Return the [x, y] coordinate for the center point of the cell that contains the specified text.  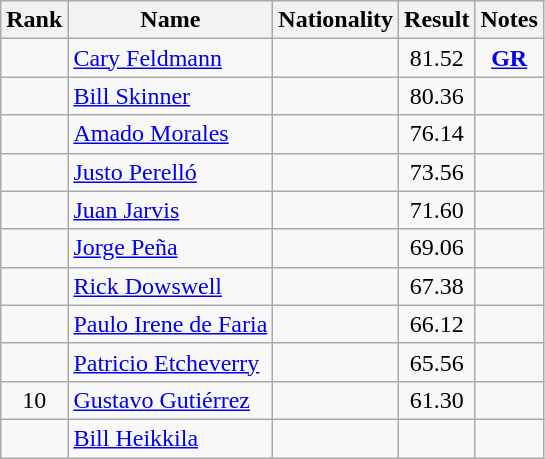
66.12 [437, 324]
81.52 [437, 58]
Result [437, 20]
Cary Feldmann [170, 58]
Notes [509, 20]
Jorge Peña [170, 248]
69.06 [437, 248]
Nationality [336, 20]
Juan Jarvis [170, 210]
73.56 [437, 172]
Rank [34, 20]
71.60 [437, 210]
Gustavo Gutiérrez [170, 400]
Patricio Etcheverry [170, 362]
65.56 [437, 362]
Bill Skinner [170, 96]
Justo Perelló [170, 172]
61.30 [437, 400]
Bill Heikkila [170, 438]
76.14 [437, 134]
67.38 [437, 286]
10 [34, 400]
Rick Dowswell [170, 286]
Paulo Irene de Faria [170, 324]
Name [170, 20]
Amado Morales [170, 134]
GR [509, 58]
80.36 [437, 96]
